Return the [x, y] coordinate for the center point of the cell that contains the specified text.  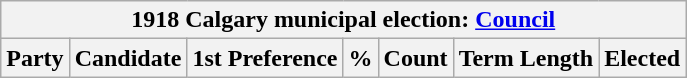
1st Preference [265, 58]
Candidate [128, 58]
% [360, 58]
Count [416, 58]
Term Length [526, 58]
Party [35, 58]
Elected [642, 58]
1918 Calgary municipal election: Council [344, 20]
